Capture the cell that displays the provided text and extract its [X, Y] central coordinate. 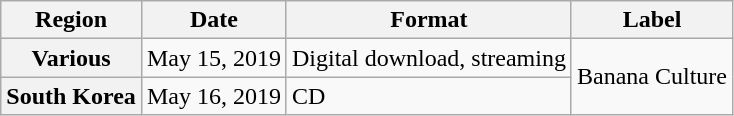
South Korea [72, 96]
May 15, 2019 [214, 58]
May 16, 2019 [214, 96]
CD [428, 96]
Banana Culture [652, 77]
Date [214, 20]
Format [428, 20]
Region [72, 20]
Digital download, streaming [428, 58]
Various [72, 58]
Label [652, 20]
